Find where the given text appears and provide that cell's center as [X, Y] coordinate. 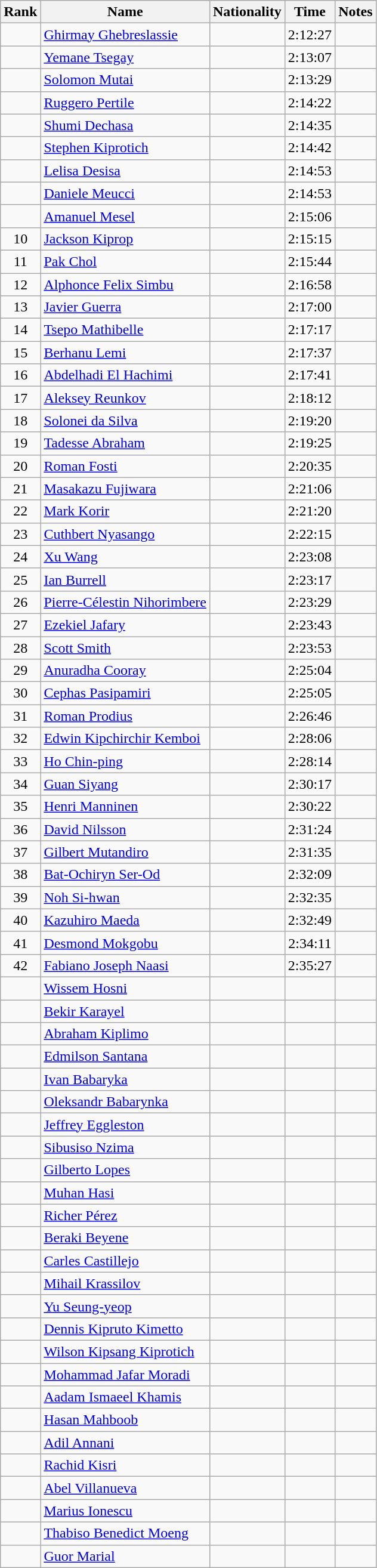
2:32:35 [310, 897]
2:23:29 [310, 602]
26 [20, 602]
2:31:35 [310, 852]
2:23:17 [310, 579]
Jackson Kiprop [125, 239]
12 [20, 285]
2:20:35 [310, 466]
Nationality [247, 12]
Muhan Hasi [125, 1193]
41 [20, 943]
2:23:43 [310, 625]
Ho Chin-ping [125, 761]
Masakazu Fujiwara [125, 489]
Notes [356, 12]
Jeffrey Eggleston [125, 1125]
Abdelhadi El Hachimi [125, 375]
Kazuhiro Maeda [125, 920]
24 [20, 557]
2:15:15 [310, 239]
Sibusiso Nzima [125, 1147]
Dennis Kipruto Kimetto [125, 1329]
39 [20, 897]
Alphonce Felix Simbu [125, 285]
20 [20, 466]
Desmond Mokgobu [125, 943]
Oleksandr Babarynka [125, 1102]
11 [20, 261]
Xu Wang [125, 557]
Mohammad Jafar Moradi [125, 1374]
Abel Villanueva [125, 1488]
Marius Ionescu [125, 1511]
2:15:44 [310, 261]
2:25:04 [310, 671]
Ezekiel Jafary [125, 625]
31 [20, 716]
2:19:20 [310, 421]
Wissem Hosni [125, 988]
2:30:17 [310, 784]
Tsepo Mathibelle [125, 330]
2:17:17 [310, 330]
Mihail Krassilov [125, 1283]
Gilberto Lopes [125, 1170]
25 [20, 579]
Roman Fosti [125, 466]
Cuthbert Nyasango [125, 534]
Solonei da Silva [125, 421]
2:26:46 [310, 716]
Thabiso Benedict Moeng [125, 1533]
2:23:53 [310, 647]
2:25:05 [310, 693]
Aleksey Reunkov [125, 398]
2:14:22 [310, 103]
2:35:27 [310, 965]
Stephen Kiprotich [125, 148]
Pierre-Célestin Nihorimbere [125, 602]
42 [20, 965]
Javier Guerra [125, 307]
Edmilson Santana [125, 1057]
Richer Pérez [125, 1215]
Ivan Babaryka [125, 1079]
Yemane Tsegay [125, 57]
Fabiano Joseph Naasi [125, 965]
2:14:42 [310, 148]
Guan Siyang [125, 784]
2:13:07 [310, 57]
Scott Smith [125, 647]
23 [20, 534]
Edwin Kipchirchir Kemboi [125, 739]
Roman Prodius [125, 716]
33 [20, 761]
Name [125, 12]
Abraham Kiplimo [125, 1034]
David Nilsson [125, 829]
2:31:24 [310, 829]
29 [20, 671]
2:28:14 [310, 761]
Lelisa Desisa [125, 171]
Wilson Kipsang Kiprotich [125, 1351]
Cephas Pasipamiri [125, 693]
Solomon Mutai [125, 80]
Beraki Beyene [125, 1238]
Pak Chol [125, 261]
Guor Marial [125, 1556]
10 [20, 239]
Rachid Kisri [125, 1465]
17 [20, 398]
2:32:49 [310, 920]
15 [20, 353]
36 [20, 829]
Berhanu Lemi [125, 353]
2:13:29 [310, 80]
2:18:12 [310, 398]
22 [20, 511]
14 [20, 330]
Bat-Ochiryn Ser-Od [125, 875]
Carles Castillejo [125, 1261]
28 [20, 647]
35 [20, 807]
Gilbert Mutandiro [125, 852]
2:22:15 [310, 534]
2:32:09 [310, 875]
2:23:08 [310, 557]
2:17:37 [310, 353]
2:21:06 [310, 489]
2:14:35 [310, 125]
32 [20, 739]
16 [20, 375]
Amanuel Mesel [125, 216]
19 [20, 443]
2:19:25 [310, 443]
2:12:27 [310, 35]
2:15:06 [310, 216]
27 [20, 625]
Ruggero Pertile [125, 103]
Adil Annani [125, 1443]
Yu Seung-yeop [125, 1306]
2:28:06 [310, 739]
Anuradha Cooray [125, 671]
Shumi Dechasa [125, 125]
2:17:41 [310, 375]
Henri Manninen [125, 807]
2:21:20 [310, 511]
2:17:00 [310, 307]
Mark Korir [125, 511]
2:34:11 [310, 943]
Tadesse Abraham [125, 443]
18 [20, 421]
Bekir Karayel [125, 1011]
21 [20, 489]
Hasan Mahboob [125, 1420]
Ian Burrell [125, 579]
Daniele Meucci [125, 193]
Rank [20, 12]
34 [20, 784]
Aadam Ismaeel Khamis [125, 1397]
37 [20, 852]
Time [310, 12]
40 [20, 920]
30 [20, 693]
Noh Si-hwan [125, 897]
38 [20, 875]
13 [20, 307]
2:16:58 [310, 285]
2:30:22 [310, 807]
Ghirmay Ghebreslassie [125, 35]
